Scan for the cell matching the given text and deliver its [X, Y] coordinate at center. 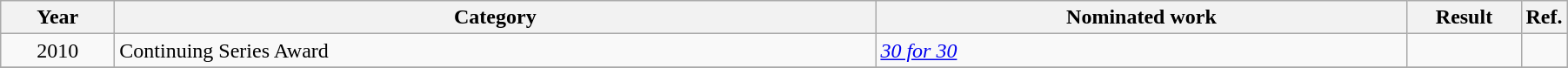
Nominated work [1141, 17]
Ref. [1545, 17]
Result [1465, 17]
2010 [57, 51]
Year [57, 17]
Category [496, 17]
30 for 30 [1141, 51]
Continuing Series Award [496, 51]
